Return [x, y] of the center of cell containing provided text 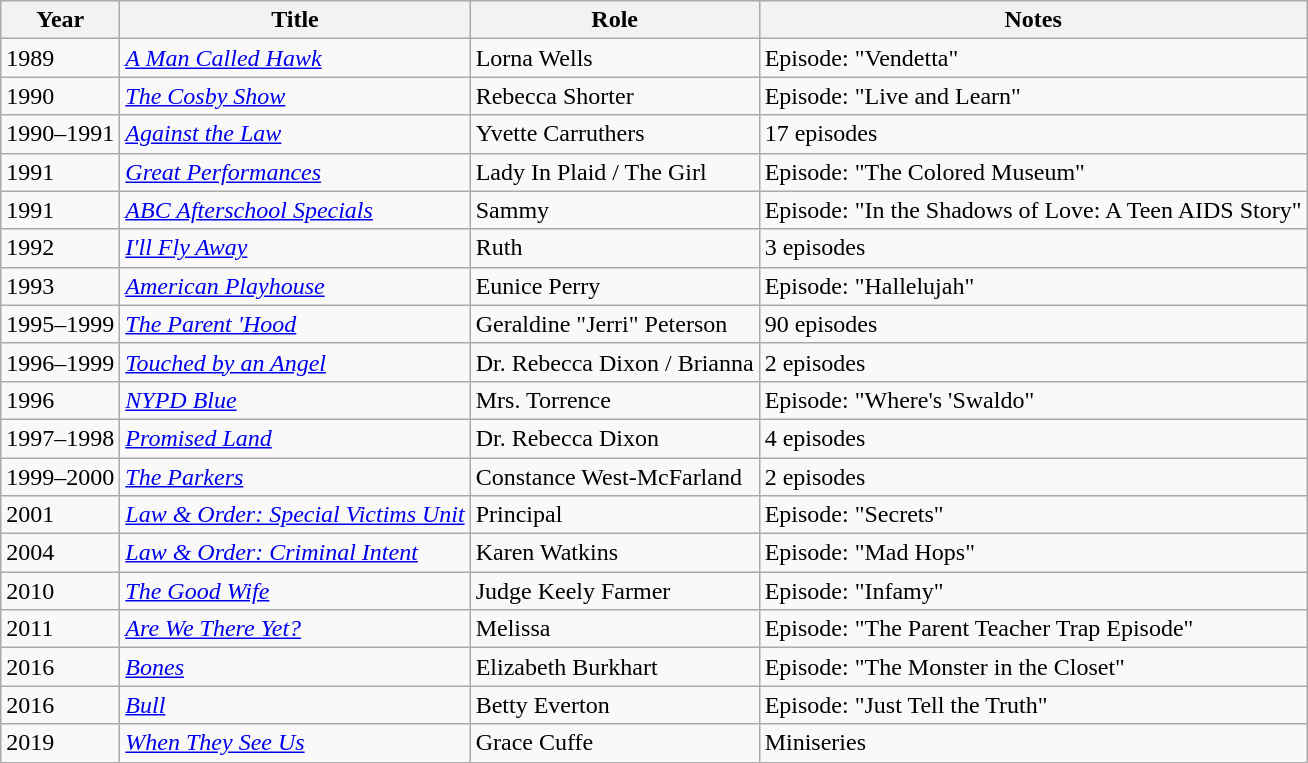
1989 [60, 58]
The Parent 'Hood [295, 324]
1996 [60, 400]
Law & Order: Special Victims Unit [295, 515]
Eunice Perry [614, 286]
Episode: "Just Tell the Truth" [1033, 705]
A Man Called Hawk [295, 58]
Notes [1033, 20]
1997–1998 [60, 438]
Promised Land [295, 438]
Episode: "Live and Learn" [1033, 96]
Episode: "Infamy" [1033, 591]
2001 [60, 515]
Bones [295, 667]
1992 [60, 248]
Against the Law [295, 134]
1996–1999 [60, 362]
Law & Order: Criminal Intent [295, 553]
I'll Fly Away [295, 248]
Ruth [614, 248]
17 episodes [1033, 134]
Are We There Yet? [295, 629]
Episode: "In the Shadows of Love: A Teen AIDS Story" [1033, 210]
3 episodes [1033, 248]
Elizabeth Burkhart [614, 667]
Judge Keely Farmer [614, 591]
1990 [60, 96]
Episode: "Vendetta" [1033, 58]
Constance West-McFarland [614, 477]
90 episodes [1033, 324]
Grace Cuffe [614, 743]
4 episodes [1033, 438]
American Playhouse [295, 286]
Miniseries [1033, 743]
Principal [614, 515]
Dr. Rebecca Dixon / Brianna [614, 362]
Sammy [614, 210]
Lady In Plaid / The Girl [614, 172]
Role [614, 20]
2019 [60, 743]
Episode: "Mad Hops" [1033, 553]
Dr. Rebecca Dixon [614, 438]
Title [295, 20]
Episode: "Where's 'Swaldo" [1033, 400]
Great Performances [295, 172]
Geraldine "Jerri" Peterson [614, 324]
The Parkers [295, 477]
Yvette Carruthers [614, 134]
When They See Us [295, 743]
Episode: "The Colored Museum" [1033, 172]
Rebecca Shorter [614, 96]
Episode: "Hallelujah" [1033, 286]
2011 [60, 629]
1993 [60, 286]
2004 [60, 553]
Bull [295, 705]
The Cosby Show [295, 96]
2010 [60, 591]
Year [60, 20]
Lorna Wells [614, 58]
Touched by an Angel [295, 362]
Betty Everton [614, 705]
1999–2000 [60, 477]
Mrs. Torrence [614, 400]
Episode: "The Monster in the Closet" [1033, 667]
Melissa [614, 629]
ABC Afterschool Specials [295, 210]
Karen Watkins [614, 553]
1990–1991 [60, 134]
Episode: "Secrets" [1033, 515]
Episode: "The Parent Teacher Trap Episode" [1033, 629]
1995–1999 [60, 324]
NYPD Blue [295, 400]
The Good Wife [295, 591]
